Scan for the cell matching the given text and deliver its (X, Y) coordinate at center. 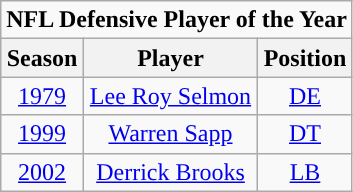
Player (170, 58)
2002 (42, 172)
Lee Roy Selmon (170, 96)
1999 (42, 134)
LB (306, 172)
DT (306, 134)
Season (42, 58)
Position (306, 58)
DE (306, 96)
Derrick Brooks (170, 172)
NFL Defensive Player of the Year (177, 20)
Warren Sapp (170, 134)
1979 (42, 96)
